For the text-containing cell, return its midpoint in (x, y) coordinate format. 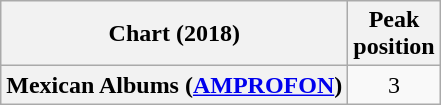
3 (394, 85)
Peakposition (394, 34)
Mexican Albums (AMPROFON) (174, 85)
Chart (2018) (174, 34)
